Extract the (x, y) coordinate from the center of the cell holding the provided text.  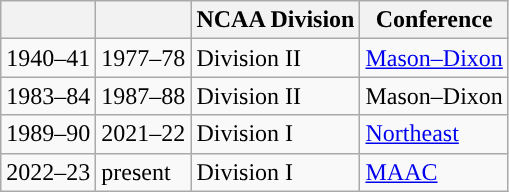
1987–88 (144, 96)
1940–41 (48, 58)
1983–84 (48, 96)
Northeast (434, 134)
NCAA Division (276, 20)
MAAC (434, 172)
2022–23 (48, 172)
1977–78 (144, 58)
Conference (434, 20)
2021–22 (144, 134)
present (144, 172)
1989–90 (48, 134)
